Identify which cell holds the provided text, then report its [X, Y] central coordinate. 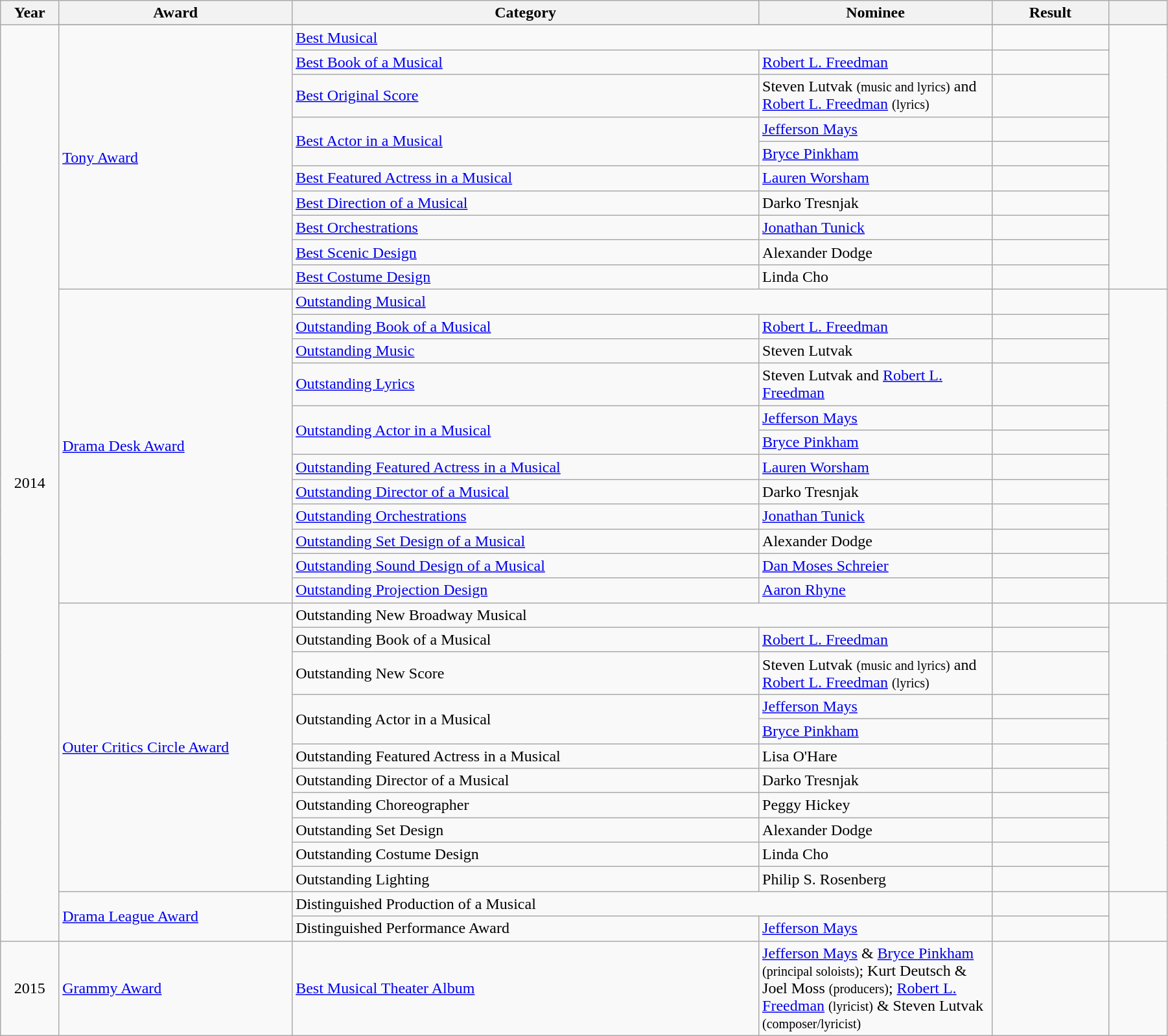
Distinguished Performance Award [526, 928]
Outstanding Set Design [526, 830]
Outstanding Costume Design [526, 855]
Best Musical [642, 38]
Outstanding Orchestrations [526, 516]
Grammy Award [176, 988]
Year [30, 13]
Tony Award [176, 157]
Outstanding New Score [526, 673]
Award [176, 13]
Best Book of a Musical [526, 62]
Outstanding Projection Design [526, 590]
Outer Critics Circle Award [176, 747]
Philip S. Rosenberg [876, 879]
Outstanding New Broadway Musical [642, 615]
Distinguished Production of a Musical [642, 904]
Outstanding Choreographer [526, 805]
Best Musical Theater Album [526, 988]
Outstanding Lyrics [526, 385]
Steven Lutvak and Robert L. Freedman [876, 385]
Lisa O'Hare [876, 756]
Outstanding Set Design of a Musical [526, 541]
Dan Moses Schreier [876, 566]
Best Featured Actress in a Musical [526, 178]
Category [526, 13]
Best Orchestrations [526, 227]
Outstanding Music [526, 351]
Drama Desk Award [176, 446]
Drama League Award [176, 916]
Result [1050, 13]
2015 [30, 988]
Steven Lutvak [876, 351]
Best Direction of a Musical [526, 203]
Best Actor in a Musical [526, 141]
Best Scenic Design [526, 252]
2014 [30, 483]
Aaron Rhyne [876, 590]
Outstanding Musical [642, 301]
Best Original Score [526, 96]
Peggy Hickey [876, 805]
Outstanding Lighting [526, 879]
Best Costume Design [526, 277]
Outstanding Sound Design of a Musical [526, 566]
Nominee [876, 13]
